Provide the [X, Y] coordinate of the cell's center where the given text is located.  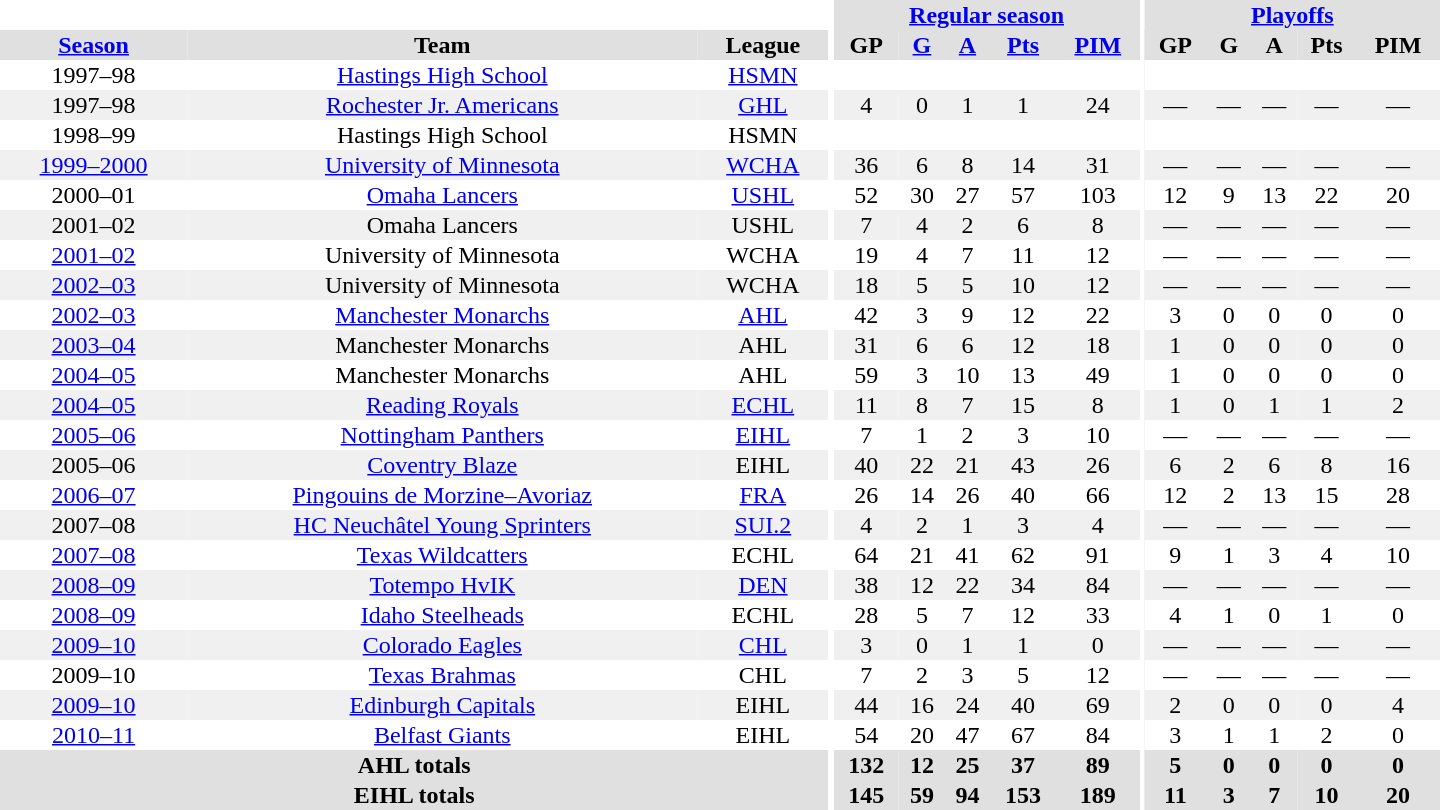
43 [1023, 465]
69 [1098, 705]
AHL totals [414, 765]
League [762, 45]
19 [866, 255]
27 [968, 195]
47 [968, 735]
36 [866, 165]
33 [1098, 615]
49 [1098, 375]
DEN [762, 585]
34 [1023, 585]
37 [1023, 765]
GHL [762, 105]
Texas Wildcatters [442, 555]
Nottingham Panthers [442, 435]
66 [1098, 495]
Season [94, 45]
57 [1023, 195]
67 [1023, 735]
Totempo HvIK [442, 585]
91 [1098, 555]
Belfast Giants [442, 735]
2003–04 [94, 345]
Regular season [986, 15]
145 [866, 795]
2000–01 [94, 195]
Texas Brahmas [442, 675]
38 [866, 585]
HC Neuchâtel Young Sprinters [442, 525]
189 [1098, 795]
2010–11 [94, 735]
132 [866, 765]
153 [1023, 795]
54 [866, 735]
Edinburgh Capitals [442, 705]
89 [1098, 765]
FRA [762, 495]
52 [866, 195]
103 [1098, 195]
1998–99 [94, 135]
42 [866, 315]
Playoffs [1292, 15]
62 [1023, 555]
2006–07 [94, 495]
SUI.2 [762, 525]
94 [968, 795]
Coventry Blaze [442, 465]
Colorado Eagles [442, 645]
41 [968, 555]
64 [866, 555]
Idaho Steelheads [442, 615]
Team [442, 45]
30 [922, 195]
25 [968, 765]
Pingouins de Morzine–Avoriaz [442, 495]
EIHL totals [414, 795]
1999–2000 [94, 165]
Reading Royals [442, 405]
Rochester Jr. Americans [442, 105]
44 [866, 705]
